Search for the cell housing the specified text and yield its [x, y] center coordinate. 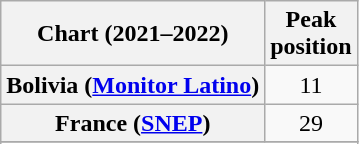
29 [311, 123]
Chart (2021–2022) [133, 34]
Bolivia (Monitor Latino) [133, 85]
11 [311, 85]
Peakposition [311, 34]
France (SNEP) [133, 123]
